Locate the cell with the specified text and output its (x, y) center coordinate. 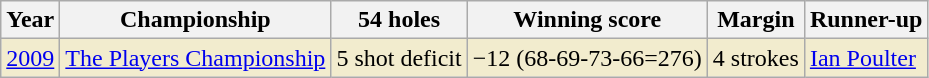
The Players Championship (196, 58)
2009 (30, 58)
Winning score (587, 20)
Ian Poulter (866, 58)
Year (30, 20)
Margin (756, 20)
5 shot deficit (399, 58)
4 strokes (756, 58)
54 holes (399, 20)
Runner-up (866, 20)
−12 (68-69-73-66=276) (587, 58)
Championship (196, 20)
